Return the (x, y) coordinate for the center point of the cell that contains the specified text.  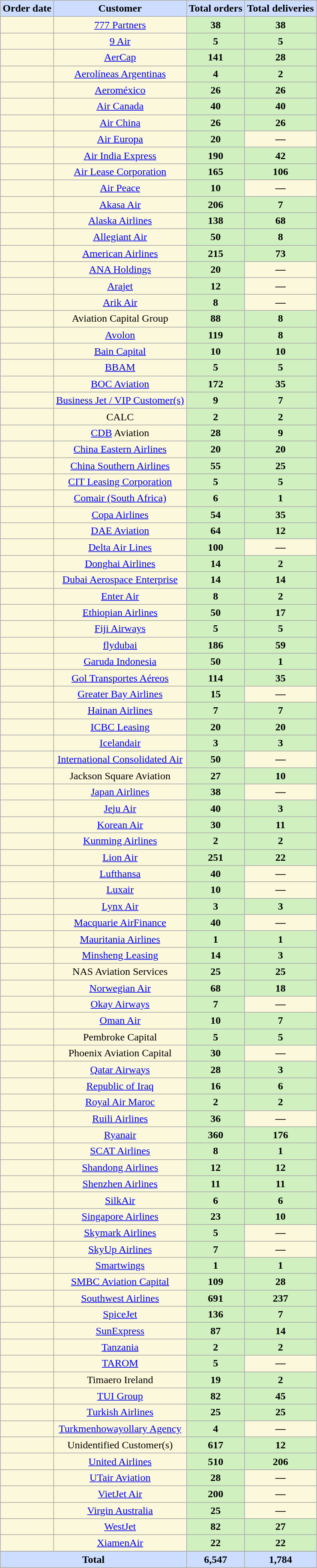
DAE Aviation (120, 531)
176 (280, 1135)
119 (215, 335)
Shenzhen Airlines (120, 1184)
73 (280, 253)
Shandong Airlines (120, 1167)
UTair Aviation (120, 1478)
Arajet (120, 286)
SCAT Airlines (120, 1151)
1,784 (280, 1559)
141 (215, 57)
Jackson Square Aviation (120, 776)
109 (215, 1282)
SpiceJet (120, 1315)
Gol Transportes Aéreos (120, 678)
237 (280, 1298)
Okay Airways (120, 1004)
Enter Air (120, 596)
Norwegian Air (120, 988)
15 (215, 694)
510 (215, 1461)
SunExpress (120, 1331)
flydubai (120, 645)
TUI Group (120, 1396)
45 (280, 1396)
Arik Air (120, 302)
Ryanair (120, 1135)
691 (215, 1298)
215 (215, 253)
Delta Air Lines (120, 547)
Air Peace (120, 188)
Singapore Airlines (120, 1216)
Allegiant Air (120, 237)
CDB Aviation (120, 433)
Business Jet / VIP Customer(s) (120, 400)
Lynx Air (120, 906)
186 (215, 645)
Aerolíneas Argentinas (120, 74)
19 (215, 1380)
Total deliveries (280, 9)
360 (215, 1135)
617 (215, 1445)
SkyUp Airlines (120, 1249)
VietJet Air (120, 1494)
Turkish Airlines (120, 1412)
Greater Bay Airlines (120, 694)
Virgin Australia (120, 1510)
136 (215, 1315)
Lufthansa (120, 874)
Aeroméxico (120, 90)
138 (215, 221)
106 (280, 172)
Aviation Capital Group (120, 319)
Korean Air (120, 825)
TAROM (120, 1363)
AerCap (120, 57)
Akasa Air (120, 205)
42 (280, 155)
Tanzania (120, 1347)
36 (215, 1119)
9 Air (120, 41)
59 (280, 645)
Kunming Airlines (120, 841)
Bain Capital (120, 351)
NAS Aviation Services (120, 971)
200 (215, 1494)
XiamenAir (120, 1543)
Republic of Iraq (120, 1086)
Air India Express (120, 155)
United Airlines (120, 1461)
Jeju Air (120, 808)
777 Partners (120, 25)
Minsheng Leasing (120, 955)
Turkmenhowayollary Agency (120, 1429)
Ruili Airlines (120, 1119)
WestJet (120, 1527)
18 (280, 988)
Oman Air (120, 1021)
SilkAir (120, 1200)
CALC (120, 416)
BBAM (120, 368)
ANA Holdings (120, 270)
Avolon (120, 335)
Donghai Airlines (120, 564)
CIT Leasing Corporation (120, 482)
100 (215, 547)
Southwest Airlines (120, 1298)
Luxair (120, 890)
17 (280, 612)
Icelandair (120, 743)
Pembroke Capital (120, 1037)
165 (215, 172)
Ethiopian Airlines (120, 612)
23 (215, 1216)
Unidentified Customer(s) (120, 1445)
Qatar Airways (120, 1070)
54 (215, 515)
Total (93, 1559)
Air Lease Corporation (120, 172)
251 (215, 857)
Dubai Aerospace Enterprise (120, 580)
Skymark Airlines (120, 1233)
Air Canada (120, 106)
Customer (120, 9)
International Consolidated Air (120, 760)
Alaska Airlines (120, 221)
China Southern Airlines (120, 465)
American Airlines (120, 253)
SMBC Aviation Capital (120, 1282)
China Eastern Airlines (120, 449)
16 (215, 1086)
Timaero Ireland (120, 1380)
Comair (South Africa) (120, 498)
Smartwings (120, 1266)
88 (215, 319)
Mauritania Airlines (120, 939)
Fiji Airways (120, 629)
Macquarie AirFinance (120, 923)
Order date (27, 9)
Lion Air (120, 857)
172 (215, 384)
Royal Air Maroc (120, 1102)
BOC Aviation (120, 384)
Copa Airlines (120, 515)
Hainan Airlines (120, 710)
6,547 (215, 1559)
Garuda Indonesia (120, 661)
87 (215, 1331)
64 (215, 531)
Air China (120, 123)
55 (215, 465)
ICBC Leasing (120, 727)
Phoenix Aviation Capital (120, 1053)
Air Europa (120, 139)
190 (215, 155)
114 (215, 678)
Japan Airlines (120, 792)
Total orders (215, 9)
